Scan for the cell matching the given text and deliver its (X, Y) coordinate at center. 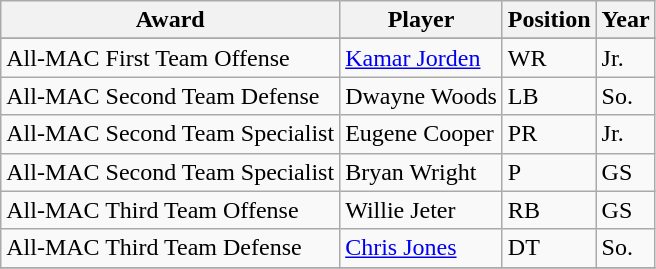
Player (422, 20)
All-MAC Third Team Defense (170, 248)
WR (549, 58)
Award (170, 20)
DT (549, 248)
All-MAC Third Team Offense (170, 210)
Chris Jones (422, 248)
Year (626, 20)
All-MAC First Team Offense (170, 58)
LB (549, 96)
RB (549, 210)
Dwayne Woods (422, 96)
P (549, 172)
Position (549, 20)
All-MAC Second Team Defense (170, 96)
Bryan Wright (422, 172)
Willie Jeter (422, 210)
PR (549, 134)
Kamar Jorden (422, 58)
Eugene Cooper (422, 134)
